From the cell containing the given text, extract its center point as (x, y) coordinate. 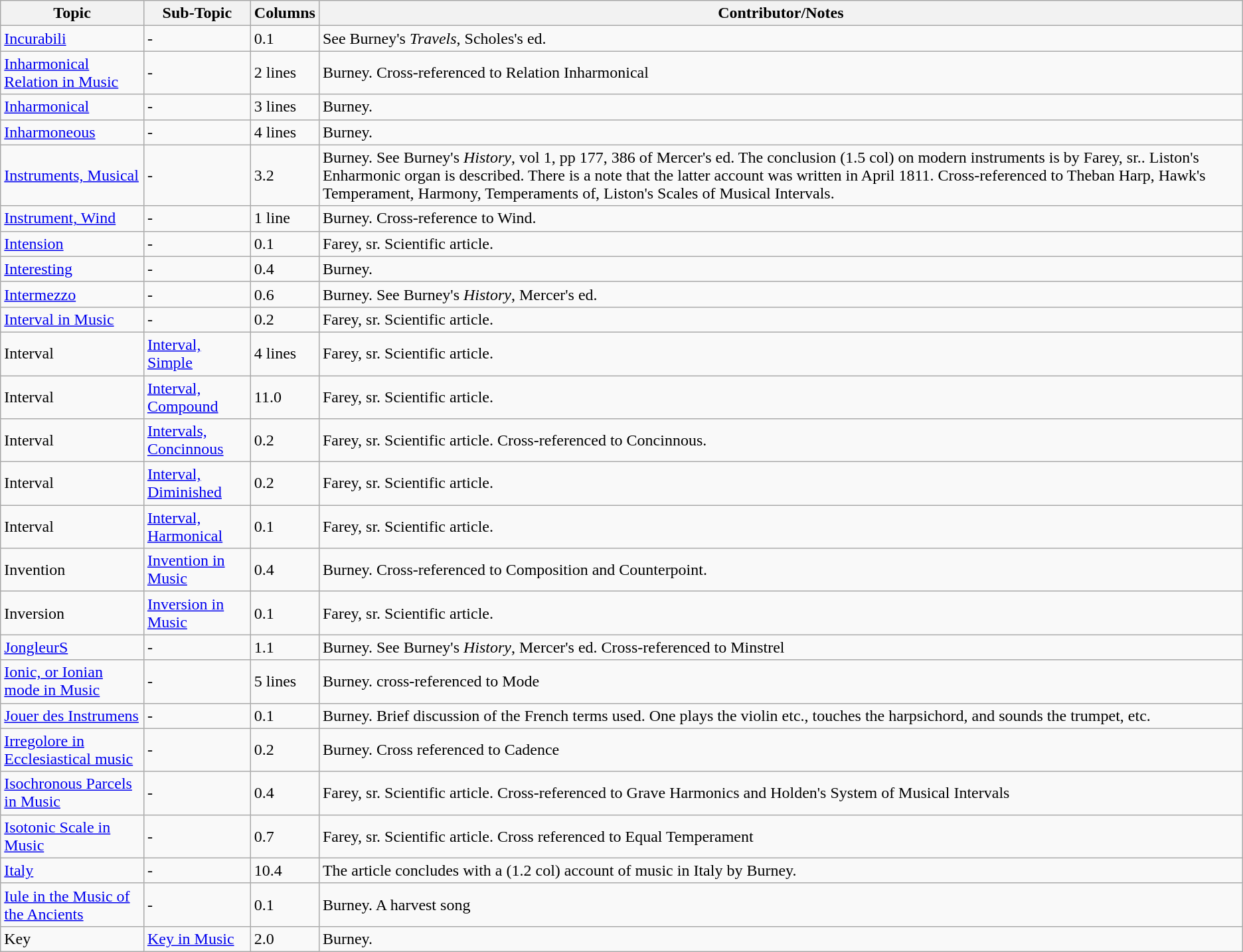
Interval in Music (72, 319)
Sub-Topic (197, 13)
Burney. Cross-referenced to Relation Inharmonical (781, 73)
Invention in Music (197, 570)
2.0 (284, 939)
Ionic, or Ionian mode in Music (72, 681)
Burney. See Burney's History, Mercer's ed. Cross-referenced to Minstrel (781, 647)
JongleurS (72, 647)
2 lines (284, 73)
Incurabili (72, 39)
Isotonic Scale in Music (72, 836)
Inversion (72, 613)
Contributor/Notes (781, 13)
Interval, Compound (197, 397)
Intermezzo (72, 294)
Interval, Simple (197, 353)
0.7 (284, 836)
Intension (72, 244)
Farey, sr. Scientific article. Cross referenced to Equal Temperament (781, 836)
Instrument, Wind (72, 218)
Inversion in Music (197, 613)
Columns (284, 13)
1.1 (284, 647)
Intervals, Concinnous (197, 441)
Irregolore in Ecclesiastical music (72, 750)
Key (72, 939)
Topic (72, 13)
Inharmonical Relation in Music (72, 73)
Interval, Diminished (197, 483)
Italy (72, 870)
5 lines (284, 681)
Inharmoneous (72, 132)
Interval, Harmonical (197, 527)
Interesting (72, 269)
Isochronous Parcels in Music (72, 793)
1 line (284, 218)
Farey, sr. Scientific article. Cross-referenced to Concinnous. (781, 441)
3.2 (284, 175)
Jouer des Instrumens (72, 716)
3 lines (284, 107)
Invention (72, 570)
Burney. Cross-reference to Wind. (781, 218)
0.6 (284, 294)
Instruments, Musical (72, 175)
Farey, sr. Scientific article. Cross-referenced to Grave Harmonics and Holden's System of Musical Intervals (781, 793)
See Burney's Travels, Scholes's ed. (781, 39)
11.0 (284, 397)
Key in Music (197, 939)
The article concludes with a (1.2 col) account of music in Italy by Burney. (781, 870)
Burney. Cross-referenced to Composition and Counterpoint. (781, 570)
Burney. A harvest song (781, 904)
Burney. Cross referenced to Cadence (781, 750)
Burney. See Burney's History, Mercer's ed. (781, 294)
Burney. Brief discussion of the French terms used. One plays the violin etc., touches the harpsichord, and sounds the trumpet, etc. (781, 716)
10.4 (284, 870)
Burney. cross-referenced to Mode (781, 681)
Inharmonical (72, 107)
Iule in the Music of the Ancients (72, 904)
